Locate the cell with the specified text and output its (x, y) center coordinate. 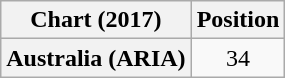
Australia (ARIA) (96, 58)
Chart (2017) (96, 20)
Position (238, 20)
34 (238, 58)
